Return the (x, y) coordinate for the center point of the cell that contains the specified text.  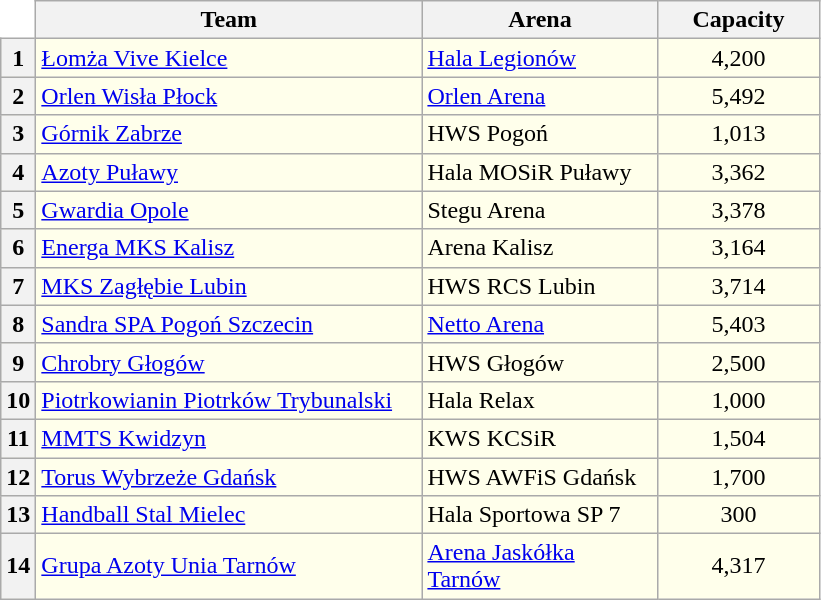
Hala Sportowa SP 7 (540, 515)
3,378 (738, 210)
Chrobry Głogów (229, 362)
Arena Kalisz (540, 248)
Łomża Vive Kielce (229, 58)
KWS KCSiR (540, 438)
Hala Legionów (540, 58)
5,492 (738, 96)
8 (18, 324)
Orlen Wisła Płock (229, 96)
2 (18, 96)
3,714 (738, 286)
7 (18, 286)
1,504 (738, 438)
1,700 (738, 477)
Górnik Zabrze (229, 134)
HWS Pogoń (540, 134)
9 (18, 362)
Piotrkowianin Piotrków Trybunalski (229, 400)
1,013 (738, 134)
Arena Jaskółka Tarnów (540, 566)
Netto Arena (540, 324)
Gwardia Opole (229, 210)
2,500 (738, 362)
3 (18, 134)
Orlen Arena (540, 96)
HWS AWFiS Gdańsk (540, 477)
HWS Głogów (540, 362)
MMTS Kwidzyn (229, 438)
300 (738, 515)
5 (18, 210)
6 (18, 248)
Hala Relax (540, 400)
14 (18, 566)
4,200 (738, 58)
Hala MOSiR Puławy (540, 172)
Capacity (738, 20)
Torus Wybrzeże Gdańsk (229, 477)
Energa MKS Kalisz (229, 248)
4 (18, 172)
HWS RCS Lubin (540, 286)
3,164 (738, 248)
13 (18, 515)
Handball Stal Mielec (229, 515)
4,317 (738, 566)
11 (18, 438)
MKS Zagłębie Lubin (229, 286)
Grupa Azoty Unia Tarnów (229, 566)
Team (229, 20)
1 (18, 58)
12 (18, 477)
Stegu Arena (540, 210)
1,000 (738, 400)
5,403 (738, 324)
Azoty Puławy (229, 172)
10 (18, 400)
3,362 (738, 172)
Sandra SPA Pogoń Szczecin (229, 324)
Arena (540, 20)
